Return the (X, Y) coordinate for the center point of the cell that contains the specified text.  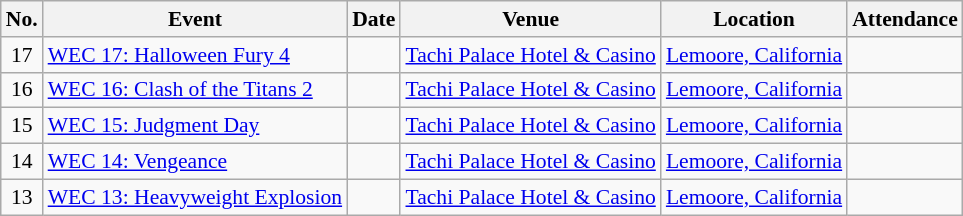
WEC 14: Vengeance (195, 162)
Date (374, 19)
WEC 13: Heavyweight Explosion (195, 197)
Event (195, 19)
No. (22, 19)
13 (22, 197)
Attendance (905, 19)
14 (22, 162)
Venue (530, 19)
16 (22, 90)
WEC 16: Clash of the Titans 2 (195, 90)
15 (22, 126)
WEC 15: Judgment Day (195, 126)
Location (754, 19)
17 (22, 55)
WEC 17: Halloween Fury 4 (195, 55)
